Return the [x, y] coordinate for the center point of the cell that contains the specified text.  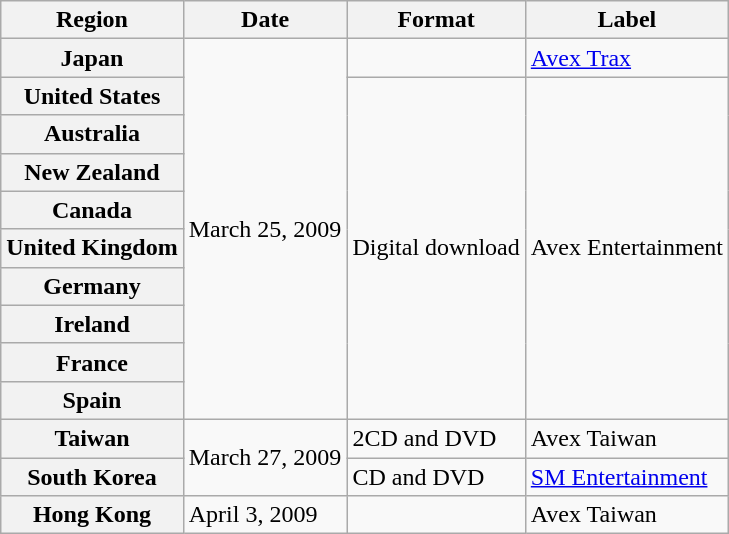
United States [92, 96]
March 27, 2009 [265, 457]
Spain [92, 400]
2CD and DVD [436, 438]
Label [626, 20]
Avex Entertainment [626, 248]
Hong Kong [92, 515]
Format [436, 20]
Date [265, 20]
Avex Trax [626, 58]
April 3, 2009 [265, 515]
Ireland [92, 324]
United Kingdom [92, 248]
Canada [92, 210]
Digital download [436, 248]
Germany [92, 286]
Region [92, 20]
France [92, 362]
Japan [92, 58]
March 25, 2009 [265, 230]
New Zealand [92, 172]
South Korea [92, 477]
SM Entertainment [626, 477]
Australia [92, 134]
CD and DVD [436, 477]
Taiwan [92, 438]
